Extract the [x, y] coordinate from the center of the cell holding the provided text.  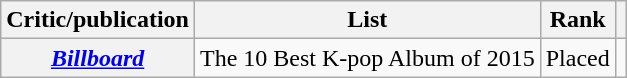
Critic/publication [98, 20]
Billboard [98, 58]
Placed [578, 58]
Rank [578, 20]
List [367, 20]
The 10 Best K-pop Album of 2015 [367, 58]
